Provide the [X, Y] coordinate of the cell's center where the given text is located.  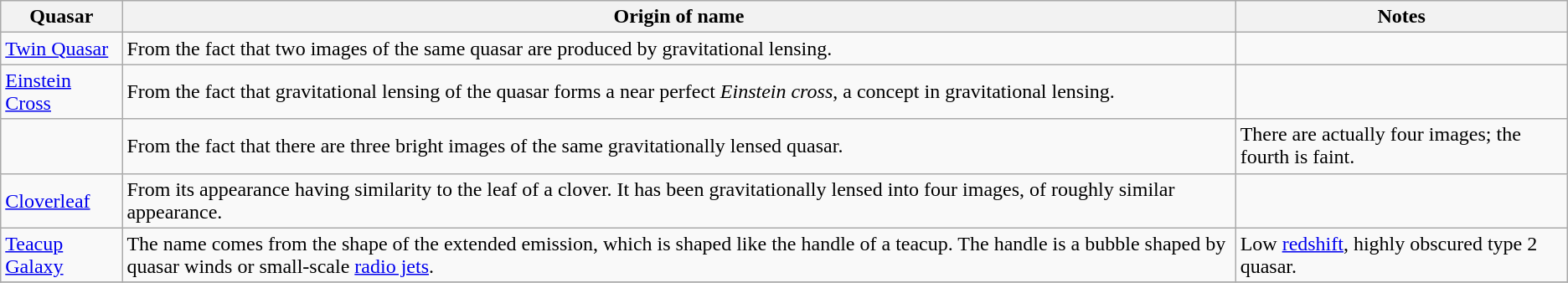
Twin Quasar [62, 49]
From the fact that two images of the same quasar are produced by gravitational lensing. [678, 49]
Notes [1401, 17]
Einstein Cross [62, 92]
Teacup Galaxy [62, 255]
From the fact that gravitational lensing of the quasar forms a near perfect Einstein cross, a concept in gravitational lensing. [678, 92]
From the fact that there are three bright images of the same gravitationally lensed quasar. [678, 146]
From its appearance having similarity to the leaf of a clover. It has been gravitationally lensed into four images, of roughly similar appearance. [678, 201]
Origin of name [678, 17]
Quasar [62, 17]
Low redshift, highly obscured type 2 quasar. [1401, 255]
Cloverleaf [62, 201]
There are actually four images; the fourth is faint. [1401, 146]
